Extract the (x, y) coordinate from the center of the cell holding the provided text.  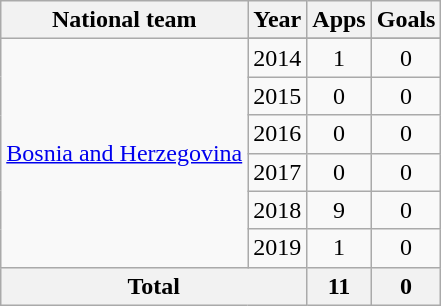
2014 (278, 58)
Year (278, 20)
2019 (278, 248)
Goals (406, 20)
2018 (278, 210)
2016 (278, 134)
National team (124, 20)
Total (154, 286)
2015 (278, 96)
11 (339, 286)
9 (339, 210)
Apps (339, 20)
2017 (278, 172)
Bosnia and Herzegovina (124, 153)
